Return the (X, Y) coordinate for the center point of the cell that contains the specified text.  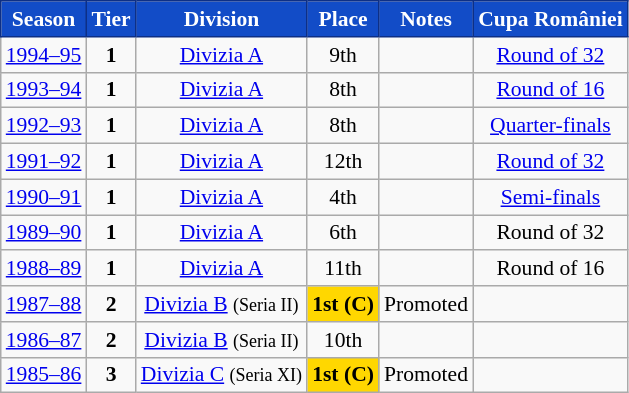
4th (343, 197)
1989–90 (44, 233)
1993–94 (44, 90)
Quarter-finals (550, 126)
12th (343, 162)
11th (343, 269)
Cupa României (550, 19)
3 (110, 375)
Tier (110, 19)
Season (44, 19)
Semi-finals (550, 197)
Divizia C (Seria XI) (222, 375)
Notes (426, 19)
Place (343, 19)
6th (343, 233)
9th (343, 55)
1990–91 (44, 197)
1988–89 (44, 269)
1987–88 (44, 304)
10th (343, 340)
1985–86 (44, 375)
1986–87 (44, 340)
1991–92 (44, 162)
Division (222, 19)
1992–93 (44, 126)
1994–95 (44, 55)
